Extract the (x, y) coordinate from the center of the cell holding the provided text.  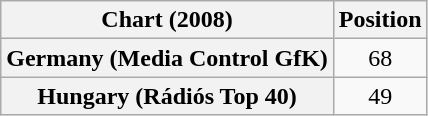
68 (380, 58)
Chart (2008) (168, 20)
Germany (Media Control GfK) (168, 58)
Hungary (Rádiós Top 40) (168, 96)
Position (380, 20)
49 (380, 96)
